Find where the given text appears and provide that cell's center as [x, y] coordinate. 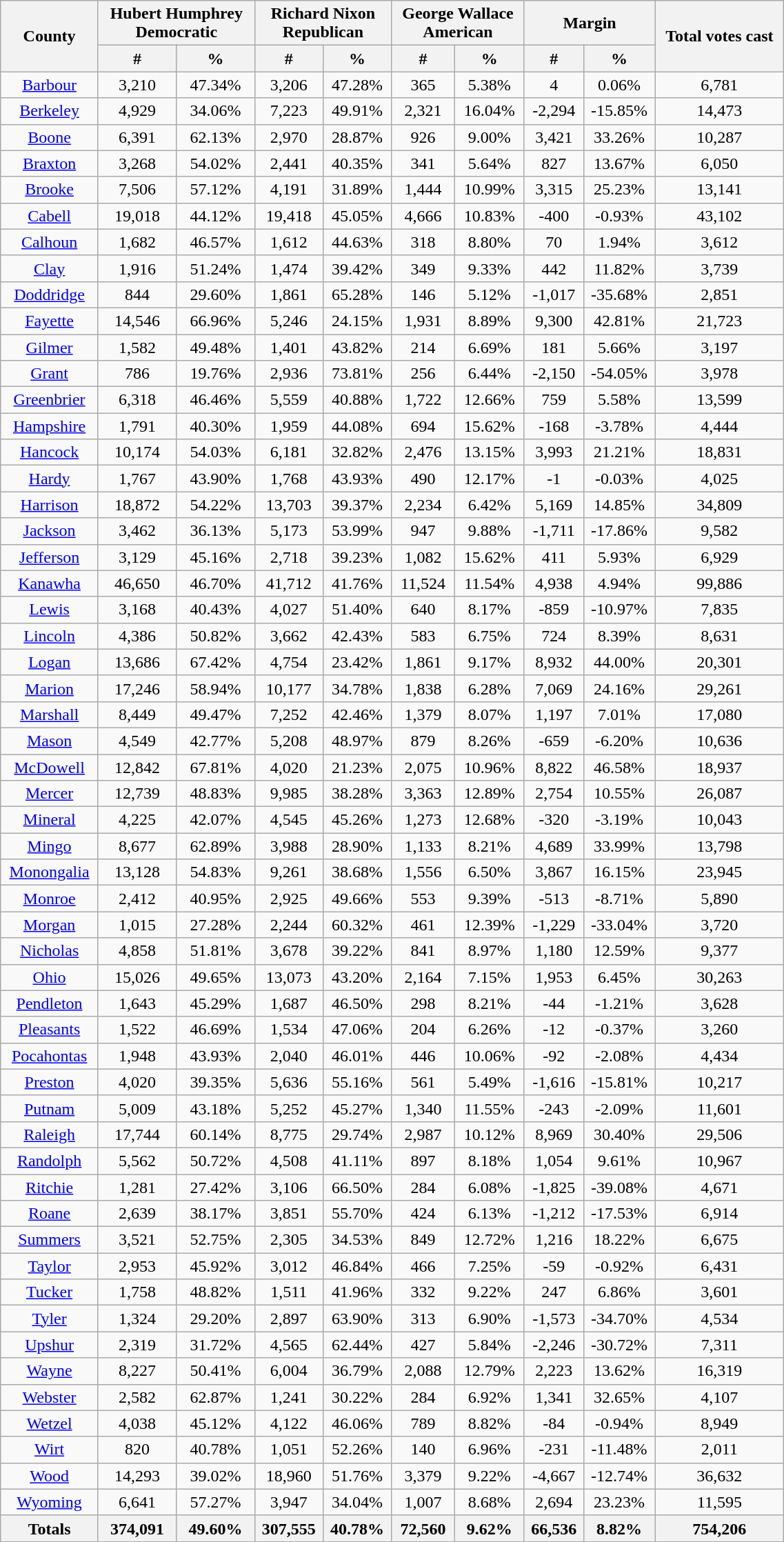
446 [423, 1056]
181 [554, 347]
-39.08% [619, 1187]
3,867 [554, 872]
349 [423, 268]
24.15% [357, 321]
52.26% [357, 1450]
44.12% [215, 216]
51.81% [215, 951]
45.05% [357, 216]
34.06% [215, 111]
66,536 [554, 1528]
Hardy [50, 479]
3,678 [288, 951]
County [50, 36]
3,379 [423, 1476]
Morgan [50, 925]
-659 [554, 741]
-11.48% [619, 1450]
4,444 [720, 426]
3,988 [288, 846]
Pocahontas [50, 1056]
1,054 [554, 1161]
-1,711 [554, 531]
1,931 [423, 321]
1,767 [137, 479]
18,960 [288, 1476]
-168 [554, 426]
51.40% [357, 610]
28.90% [357, 846]
8.89% [490, 321]
54.03% [215, 452]
8.80% [490, 242]
6.44% [490, 374]
9.00% [490, 137]
-54.05% [619, 374]
6.08% [490, 1187]
1,916 [137, 268]
Putnam [50, 1108]
2,582 [137, 1397]
Jackson [50, 531]
44.00% [619, 662]
-59 [554, 1266]
-15.85% [619, 111]
Taylor [50, 1266]
-1,825 [554, 1187]
48.82% [215, 1292]
3,612 [720, 242]
374,091 [137, 1528]
2,936 [288, 374]
19,418 [288, 216]
4.94% [619, 583]
Kanawha [50, 583]
Logan [50, 662]
58.94% [215, 688]
3,012 [288, 1266]
3,601 [720, 1292]
6.86% [619, 1292]
4,565 [288, 1345]
724 [554, 636]
3,993 [554, 452]
2,441 [288, 163]
3,168 [137, 610]
1,241 [288, 1397]
4,858 [137, 951]
4,689 [554, 846]
Cabell [50, 216]
42.43% [357, 636]
-2.08% [619, 1056]
146 [423, 294]
8.26% [490, 741]
3,260 [720, 1030]
Webster [50, 1397]
36,632 [720, 1476]
Gilmer [50, 347]
5,562 [137, 1161]
44.63% [357, 242]
6,050 [720, 163]
14,293 [137, 1476]
Jefferson [50, 557]
-859 [554, 610]
12.72% [490, 1240]
-12 [554, 1030]
10,636 [720, 741]
19,018 [137, 216]
5.58% [619, 400]
46.50% [357, 1003]
-33.04% [619, 925]
46.06% [357, 1423]
1,379 [423, 714]
Boone [50, 137]
20,301 [720, 662]
3,851 [288, 1214]
17,246 [137, 688]
6.75% [490, 636]
4,754 [288, 662]
-1,017 [554, 294]
24.16% [619, 688]
9.17% [490, 662]
3,197 [720, 347]
12,739 [137, 794]
10.06% [490, 1056]
16.15% [619, 872]
1,082 [423, 557]
38.28% [357, 794]
442 [554, 268]
1,534 [288, 1030]
6.69% [490, 347]
1,007 [423, 1502]
8.17% [490, 610]
2,754 [554, 794]
38.68% [357, 872]
561 [423, 1082]
4,434 [720, 1056]
4,938 [554, 583]
7.25% [490, 1266]
10,174 [137, 452]
Ritchie [50, 1187]
49.66% [357, 899]
694 [423, 426]
Monongalia [50, 872]
3,210 [137, 85]
Mason [50, 741]
4,107 [720, 1397]
63.90% [357, 1319]
6.90% [490, 1319]
6.42% [490, 505]
George WallaceAmerican [458, 23]
-2.09% [619, 1108]
Harrison [50, 505]
Pleasants [50, 1030]
1,197 [554, 714]
46.57% [215, 242]
67.81% [215, 768]
820 [137, 1450]
3,106 [288, 1187]
8.68% [490, 1502]
411 [554, 557]
48.97% [357, 741]
8,775 [288, 1134]
Mineral [50, 820]
-0.93% [619, 216]
5.66% [619, 347]
29.60% [215, 294]
18,831 [720, 452]
332 [423, 1292]
926 [423, 137]
849 [423, 1240]
15,026 [137, 977]
841 [423, 951]
Tucker [50, 1292]
9.62% [490, 1528]
-12.74% [619, 1476]
13,686 [137, 662]
8,969 [554, 1134]
1,341 [554, 1397]
5.49% [490, 1082]
6,641 [137, 1502]
Tyler [50, 1319]
55.70% [357, 1214]
5,890 [720, 899]
-1,616 [554, 1082]
1,612 [288, 242]
-10.97% [619, 610]
21,723 [720, 321]
30,263 [720, 977]
-17.53% [619, 1214]
1,953 [554, 977]
7,835 [720, 610]
10,967 [720, 1161]
99,886 [720, 583]
1,511 [288, 1292]
5.93% [619, 557]
Hampshire [50, 426]
9.33% [490, 268]
31.72% [215, 1345]
1,444 [423, 190]
4,386 [137, 636]
40.43% [215, 610]
827 [554, 163]
4,508 [288, 1161]
4 [554, 85]
36.79% [357, 1371]
3,129 [137, 557]
39.42% [357, 268]
Roane [50, 1214]
Berkeley [50, 111]
-17.86% [619, 531]
-1,573 [554, 1319]
1,582 [137, 347]
4,038 [137, 1423]
2,953 [137, 1266]
45.27% [357, 1108]
-0.94% [619, 1423]
39.02% [215, 1476]
2,244 [288, 925]
6,318 [137, 400]
48.83% [215, 794]
46.58% [619, 768]
10,287 [720, 137]
3,521 [137, 1240]
42.07% [215, 820]
844 [137, 294]
51.24% [215, 268]
13,599 [720, 400]
-1 [554, 479]
-6.20% [619, 741]
9,985 [288, 794]
6.26% [490, 1030]
10,177 [288, 688]
6,929 [720, 557]
7,069 [554, 688]
4,225 [137, 820]
16,319 [720, 1371]
50.41% [215, 1371]
4,549 [137, 741]
6.96% [490, 1450]
41.76% [357, 583]
3,947 [288, 1502]
Raleigh [50, 1134]
6,004 [288, 1371]
3,421 [554, 137]
6,781 [720, 85]
21.21% [619, 452]
46.69% [215, 1030]
Lewis [50, 610]
47.06% [357, 1030]
9.61% [619, 1161]
49.47% [215, 714]
Marion [50, 688]
7,506 [137, 190]
1,522 [137, 1030]
12.89% [490, 794]
11.82% [619, 268]
60.32% [357, 925]
43.82% [357, 347]
13.67% [619, 163]
2,897 [288, 1319]
-44 [554, 1003]
7,223 [288, 111]
1,324 [137, 1319]
Brooke [50, 190]
2,305 [288, 1240]
23.23% [619, 1502]
1,474 [288, 268]
32.65% [619, 1397]
3,978 [720, 374]
Preston [50, 1082]
14,546 [137, 321]
2,987 [423, 1134]
2,925 [288, 899]
6,181 [288, 452]
7.15% [490, 977]
Monroe [50, 899]
Ohio [50, 977]
0.06% [619, 85]
789 [423, 1423]
62.87% [215, 1397]
13.62% [619, 1371]
2,412 [137, 899]
Hancock [50, 452]
12.39% [490, 925]
2,476 [423, 452]
60.14% [215, 1134]
Mingo [50, 846]
1,216 [554, 1240]
298 [423, 1003]
490 [423, 479]
49.60% [215, 1528]
11.55% [490, 1108]
553 [423, 899]
23.42% [357, 662]
49.91% [357, 111]
Clay [50, 268]
5,246 [288, 321]
3,739 [720, 268]
19.76% [215, 374]
-2,150 [554, 374]
70 [554, 242]
2,088 [423, 1371]
10.55% [619, 794]
Pendleton [50, 1003]
6.28% [490, 688]
6,391 [137, 137]
8.39% [619, 636]
786 [137, 374]
9,261 [288, 872]
9,582 [720, 531]
Wetzel [50, 1423]
2,321 [423, 111]
40.35% [357, 163]
39.23% [357, 557]
583 [423, 636]
38.17% [215, 1214]
-243 [554, 1108]
-2,294 [554, 111]
39.35% [215, 1082]
4,545 [288, 820]
4,027 [288, 610]
9,300 [554, 321]
12.79% [490, 1371]
47.34% [215, 85]
-2,246 [554, 1345]
13,798 [720, 846]
313 [423, 1319]
3,628 [720, 1003]
Fayette [50, 321]
18,872 [137, 505]
57.27% [215, 1502]
21.23% [357, 768]
46.70% [215, 583]
66.50% [357, 1187]
45.26% [357, 820]
23,945 [720, 872]
Margin [590, 23]
1,768 [288, 479]
Summers [50, 1240]
8,932 [554, 662]
1,401 [288, 347]
50.82% [215, 636]
9.39% [490, 899]
2,970 [288, 137]
1,180 [554, 951]
29,261 [720, 688]
256 [423, 374]
466 [423, 1266]
427 [423, 1345]
6,675 [720, 1240]
1,340 [423, 1108]
1,791 [137, 426]
28.87% [357, 137]
-34.70% [619, 1319]
30.22% [357, 1397]
11,595 [720, 1502]
Braxton [50, 163]
424 [423, 1214]
25.23% [619, 190]
10.12% [490, 1134]
3,462 [137, 531]
50.72% [215, 1161]
39.37% [357, 505]
34.04% [357, 1502]
42.46% [357, 714]
29.74% [357, 1134]
1.94% [619, 242]
43,102 [720, 216]
1,273 [423, 820]
65.28% [357, 294]
17,080 [720, 714]
Hubert HumphreyDemocratic [177, 23]
-4,667 [554, 1476]
51.76% [357, 1476]
26,087 [720, 794]
45.92% [215, 1266]
6.92% [490, 1397]
2,639 [137, 1214]
3,720 [720, 925]
Grant [50, 374]
33.99% [619, 846]
4,929 [137, 111]
Doddridge [50, 294]
Calhoun [50, 242]
5,559 [288, 400]
2,223 [554, 1371]
7,311 [720, 1345]
11,524 [423, 583]
2,718 [288, 557]
461 [423, 925]
40.88% [357, 400]
7.01% [619, 714]
45.16% [215, 557]
5,009 [137, 1108]
341 [423, 163]
-400 [554, 216]
1,687 [288, 1003]
1,051 [288, 1450]
16.04% [490, 111]
5,252 [288, 1108]
-8.71% [619, 899]
1,948 [137, 1056]
8,822 [554, 768]
204 [423, 1030]
-92 [554, 1056]
1,682 [137, 242]
Wirt [50, 1450]
12.59% [619, 951]
41,712 [288, 583]
41.11% [357, 1161]
Nicholas [50, 951]
947 [423, 531]
4,191 [288, 190]
47.28% [357, 85]
4,122 [288, 1423]
13,703 [288, 505]
49.48% [215, 347]
-0.92% [619, 1266]
41.96% [357, 1292]
Barbour [50, 85]
897 [423, 1161]
3,268 [137, 163]
43.90% [215, 479]
Richard NixonRepublican [323, 23]
8.97% [490, 951]
13,073 [288, 977]
30.40% [619, 1134]
Wyoming [50, 1502]
Wayne [50, 1371]
5,173 [288, 531]
2,075 [423, 768]
-15.81% [619, 1082]
5,169 [554, 505]
8,449 [137, 714]
31.89% [357, 190]
759 [554, 400]
5,208 [288, 741]
2,011 [720, 1450]
54.83% [215, 872]
62.89% [215, 846]
3,662 [288, 636]
57.12% [215, 190]
42.77% [215, 741]
Upshur [50, 1345]
4,671 [720, 1187]
1,838 [423, 688]
307,555 [288, 1528]
29.20% [215, 1319]
4,666 [423, 216]
6.45% [619, 977]
66.96% [215, 321]
1,643 [137, 1003]
73.81% [357, 374]
10,043 [720, 820]
62.13% [215, 137]
46.84% [357, 1266]
-84 [554, 1423]
8,949 [720, 1423]
1,959 [288, 426]
44.08% [357, 426]
Randolph [50, 1161]
2,164 [423, 977]
640 [423, 610]
32.82% [357, 452]
6.50% [490, 872]
42.81% [619, 321]
3,363 [423, 794]
2,234 [423, 505]
27.42% [215, 1187]
-3.78% [619, 426]
8,677 [137, 846]
Lincoln [50, 636]
2,040 [288, 1056]
53.99% [357, 531]
12.17% [490, 479]
13,141 [720, 190]
Marshall [50, 714]
318 [423, 242]
67.42% [215, 662]
39.22% [357, 951]
62.44% [357, 1345]
8,227 [137, 1371]
4,025 [720, 479]
49.65% [215, 977]
Greenbrier [50, 400]
34,809 [720, 505]
2,319 [137, 1345]
Total votes cast [720, 36]
46.46% [215, 400]
43.18% [215, 1108]
13.15% [490, 452]
34.53% [357, 1240]
10,217 [720, 1082]
-1.21% [619, 1003]
-1,229 [554, 925]
10.96% [490, 768]
17,744 [137, 1134]
8.07% [490, 714]
3,315 [554, 190]
1,133 [423, 846]
8.18% [490, 1161]
36.13% [215, 531]
5,636 [288, 1082]
14.85% [619, 505]
72,560 [423, 1528]
214 [423, 347]
43.20% [357, 977]
7,252 [288, 714]
5.12% [490, 294]
11.54% [490, 583]
40.95% [215, 899]
12.66% [490, 400]
1,556 [423, 872]
754,206 [720, 1528]
-0.37% [619, 1030]
-231 [554, 1450]
54.22% [215, 505]
33.26% [619, 137]
34.78% [357, 688]
3,206 [288, 85]
6.13% [490, 1214]
Totals [50, 1528]
54.02% [215, 163]
-0.03% [619, 479]
2,694 [554, 1502]
12.68% [490, 820]
45.12% [215, 1423]
12,842 [137, 768]
18,937 [720, 768]
1,281 [137, 1187]
365 [423, 85]
10.99% [490, 190]
-35.68% [619, 294]
46,650 [137, 583]
6,431 [720, 1266]
29,506 [720, 1134]
5.38% [490, 85]
10.83% [490, 216]
McDowell [50, 768]
2,851 [720, 294]
5.84% [490, 1345]
Mercer [50, 794]
40.30% [215, 426]
52.75% [215, 1240]
8,631 [720, 636]
140 [423, 1450]
-30.72% [619, 1345]
9,377 [720, 951]
27.28% [215, 925]
4,534 [720, 1319]
55.16% [357, 1082]
-1,212 [554, 1214]
18.22% [619, 1240]
45.29% [215, 1003]
14,473 [720, 111]
9.88% [490, 531]
1,722 [423, 400]
6,914 [720, 1214]
1,015 [137, 925]
-3.19% [619, 820]
-513 [554, 899]
11,601 [720, 1108]
46.01% [357, 1056]
Wood [50, 1476]
879 [423, 741]
-320 [554, 820]
5.64% [490, 163]
1,758 [137, 1292]
247 [554, 1292]
13,128 [137, 872]
